Return the (x, y) coordinate for the center point of the cell that contains the specified text.  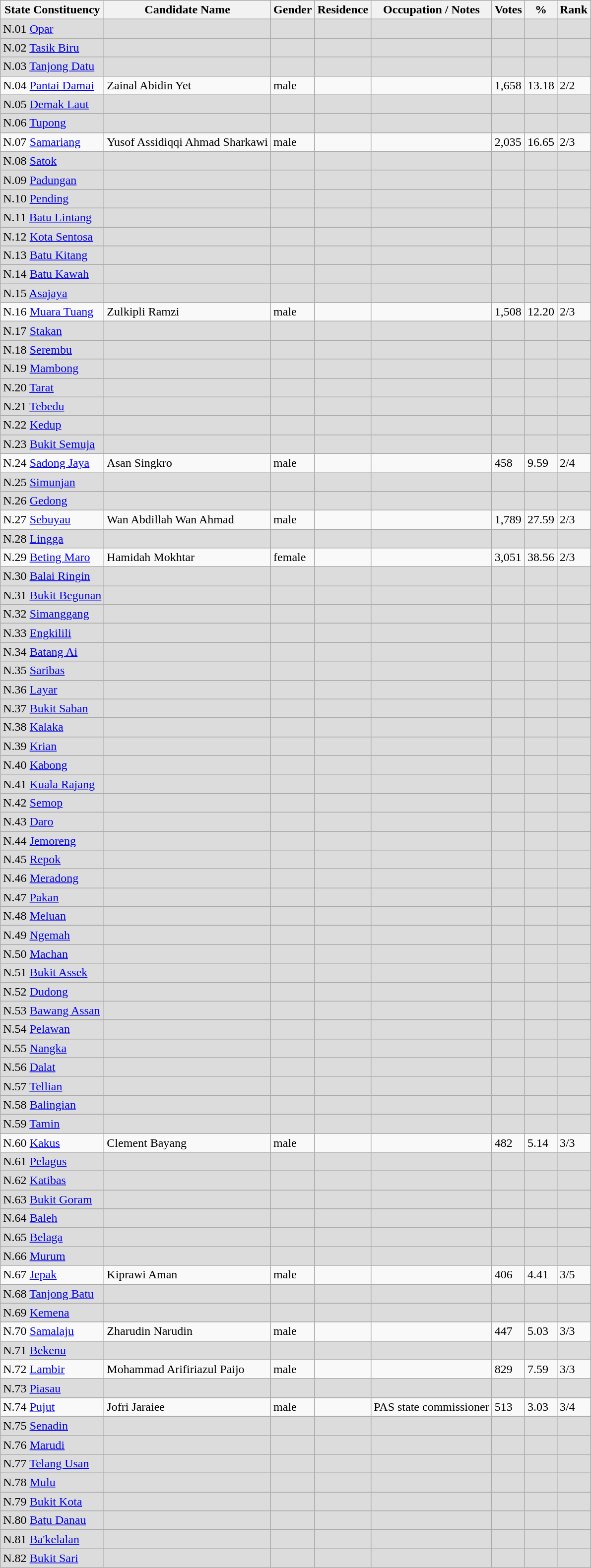
482 (508, 1142)
female (293, 558)
N.05 Demak Laut (53, 104)
N.39 Krian (53, 746)
1,789 (508, 519)
N.59 Tamin (53, 1124)
27.59 (541, 519)
N.03 Tanjong Datu (53, 66)
N.64 Baleh (53, 1218)
N.76 Marudi (53, 1445)
Zharudin Narudin (188, 1331)
Asan Singkro (188, 463)
N.80 Batu Danau (53, 1520)
N.14 Batu Kawah (53, 274)
Mohammad Arifiriazul Paijo (188, 1369)
N.55 Nangka (53, 1048)
N.66 Murum (53, 1256)
Candidate Name (188, 10)
829 (508, 1369)
N.09 Padungan (53, 180)
N.44 Jemoreng (53, 841)
N.75 Senadin (53, 1426)
N.28 Lingga (53, 538)
4.41 (541, 1275)
N.21 Tebedu (53, 406)
N.37 Bukit Saban (53, 708)
Yusof Assidiqqi Ahmad Sharkawi (188, 142)
Hamidah Mokhtar (188, 558)
N.82 Bukit Sari (53, 1558)
N.70 Samalaju (53, 1331)
N.58 Balingian (53, 1105)
N.62 Katibas (53, 1181)
N.69 Kemena (53, 1313)
Gender (293, 10)
N.11 Batu Lintang (53, 217)
PAS state commissioner (432, 1407)
N.12 Kota Sentosa (53, 237)
3/4 (574, 1407)
2,035 (508, 142)
513 (508, 1407)
N.40 Kabong (53, 765)
7.59 (541, 1369)
N.73 Piasau (53, 1388)
N.16 Muara Tuang (53, 312)
N.30 Balai Ringin (53, 576)
State Constituency (53, 10)
5.03 (541, 1331)
N.17 Stakan (53, 331)
1,508 (508, 312)
5.14 (541, 1142)
N.72 Lambir (53, 1369)
N.29 Beting Maro (53, 558)
Wan Abdillah Wan Ahmad (188, 519)
N.57 Tellian (53, 1086)
N.42 Semop (53, 803)
N.19 Mambong (53, 369)
N.54 Pelawan (53, 1029)
N.51 Bukit Assek (53, 973)
N.60 Kakus (53, 1142)
N.31 Bukit Begunan (53, 595)
N.18 Serembu (53, 350)
N.45 Repok (53, 860)
N.07 Samariang (53, 142)
N.50 Machan (53, 954)
12.20 (541, 312)
N.65 Belaga (53, 1237)
38.56 (541, 558)
N.38 Kalaka (53, 727)
N.33 Engkilili (53, 633)
N.41 Kuala Rajang (53, 784)
N.34 Batang Ai (53, 652)
N.74 Pujut (53, 1407)
N.06 Tupong (53, 123)
N.56 Dalat (53, 1067)
N.15 Asajaya (53, 293)
Zulkipli Ramzi (188, 312)
N.67 Jepak (53, 1275)
N.43 Daro (53, 821)
N.48 Meluan (53, 916)
1,658 (508, 85)
N.24 Sadong Jaya (53, 463)
N.79 Bukit Kota (53, 1502)
N.47 Pakan (53, 897)
N.02 Tasik Biru (53, 48)
N.26 Gedong (53, 501)
N.61 Pelagus (53, 1162)
% (541, 10)
3/5 (574, 1275)
N.49 Ngemah (53, 935)
Kiprawi Aman (188, 1275)
3,051 (508, 558)
N.53 Bawang Assan (53, 1010)
N.27 Sebuyau (53, 519)
N.71 Bekenu (53, 1350)
458 (508, 463)
N.22 Kedup (53, 425)
Zainal Abidin Yet (188, 85)
N.32 Simanggang (53, 614)
N.08 Satok (53, 161)
2/4 (574, 463)
N.63 Bukit Goram (53, 1199)
Rank (574, 10)
Residence (343, 10)
447 (508, 1331)
2/2 (574, 85)
13.18 (541, 85)
3.03 (541, 1407)
N.78 Mulu (53, 1483)
Clement Bayang (188, 1142)
N.77 Telang Usan (53, 1464)
N.20 Tarat (53, 387)
9.59 (541, 463)
N.36 Layar (53, 690)
N.81 Ba'kelalan (53, 1539)
N.04 Pantai Damai (53, 85)
Jofri Jaraiee (188, 1407)
Votes (508, 10)
16.65 (541, 142)
N.68 Tanjong Batu (53, 1294)
N.13 Batu Kitang (53, 255)
N.35 Saribas (53, 671)
N.01 Opar (53, 29)
N.25 Simunjan (53, 482)
N.10 Pending (53, 198)
406 (508, 1275)
Occupation / Notes (432, 10)
N.52 Dudong (53, 992)
N.46 Meradong (53, 878)
N.23 Bukit Semuja (53, 444)
